Return the (X, Y) coordinate for the center point of the cell that contains the specified text.  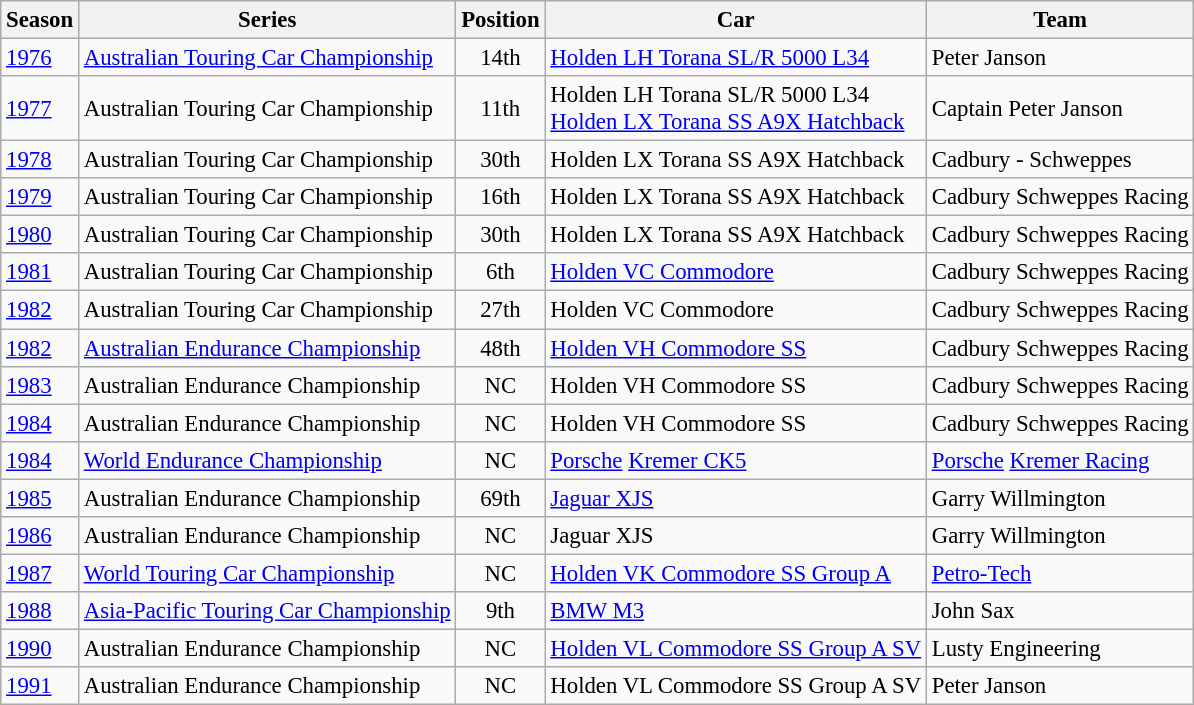
1983 (40, 385)
Car (736, 20)
1991 (40, 686)
1985 (40, 498)
1978 (40, 160)
1980 (40, 235)
1976 (40, 58)
World Touring Car Championship (266, 573)
BMW M3 (736, 611)
Asia-Pacific Touring Car Championship (266, 611)
1986 (40, 536)
1990 (40, 648)
Captain Peter Janson (1060, 108)
Petro-Tech (1060, 573)
Series (266, 20)
Holden VK Commodore SS Group A (736, 573)
World Endurance Championship (266, 460)
11th (500, 108)
John Sax (1060, 611)
27th (500, 310)
16th (500, 197)
Team (1060, 20)
Cadbury - Schweppes (1060, 160)
Holden LH Torana SL/R 5000 L34Holden LX Torana SS A9X Hatchback (736, 108)
14th (500, 58)
Porsche Kremer Racing (1060, 460)
Porsche Kremer CK5 (736, 460)
Position (500, 20)
1981 (40, 273)
9th (500, 611)
69th (500, 498)
Season (40, 20)
1977 (40, 108)
1988 (40, 611)
6th (500, 273)
1979 (40, 197)
48th (500, 348)
1987 (40, 573)
Holden LH Torana SL/R 5000 L34 (736, 58)
Lusty Engineering (1060, 648)
